Find where the given text appears and provide that cell's center as (X, Y) coordinate. 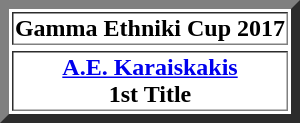
A.E. Karaiskakis1st Title (150, 81)
Gamma Ethniki Cup 2017 (150, 28)
